Extract the [X, Y] coordinate from the center of the cell holding the provided text.  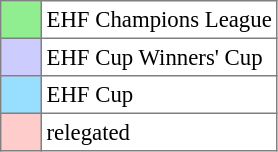
EHF Cup Winners' Cup [159, 57]
EHF Cup [159, 95]
EHF Champions League [159, 20]
relegated [159, 132]
